Find where the given text appears and provide that cell's center as [x, y] coordinate. 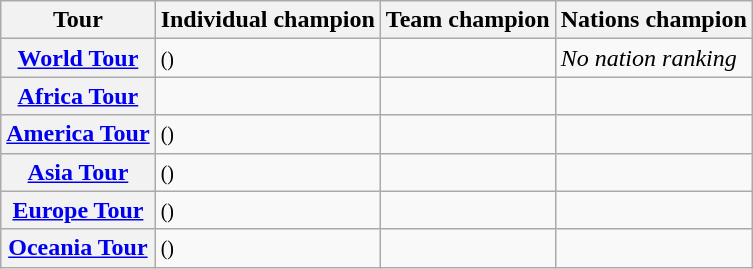
Africa Tour [78, 96]
Asia Tour [78, 172]
Tour [78, 20]
Oceania Tour [78, 248]
Nations champion [654, 20]
Individual champion [268, 20]
America Tour [78, 134]
Team champion [468, 20]
World Tour [78, 58]
Europe Tour [78, 210]
No nation ranking [654, 58]
